For the text-containing cell, return its midpoint in (X, Y) coordinate format. 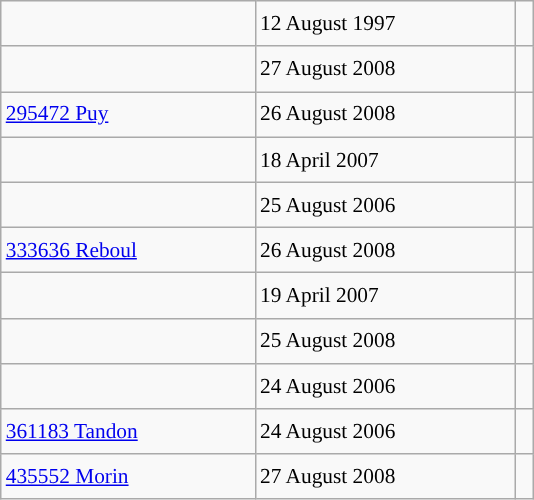
18 April 2007 (385, 160)
361183 Tandon (128, 432)
435552 Morin (128, 476)
333636 Reboul (128, 250)
295472 Puy (128, 114)
25 August 2008 (385, 340)
12 August 1997 (385, 24)
25 August 2006 (385, 204)
19 April 2007 (385, 296)
